Scan for the cell matching the given text and deliver its (x, y) coordinate at center. 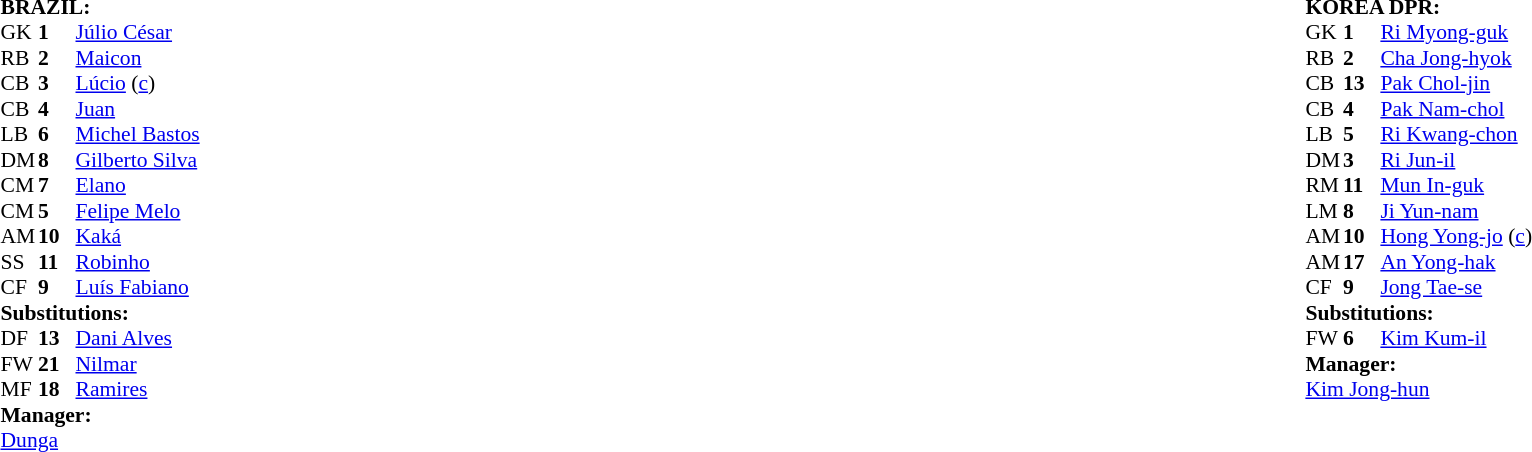
Mun In-guk (1456, 185)
17 (1362, 262)
Juan (138, 109)
Ri Jun-il (1456, 160)
18 (57, 389)
Ji Yun-nam (1456, 211)
Gilberto Silva (138, 160)
Ri Kwang-chon (1456, 135)
Ri Myong-guk (1456, 33)
Robinho (138, 262)
SS (19, 262)
Ramires (138, 389)
21 (57, 364)
Maicon (138, 58)
LM (1324, 211)
DF (19, 339)
Luís Fabiano (138, 287)
Jong Tae-se (1456, 287)
Kaká (138, 237)
Felipe Melo (138, 211)
Pak Chol-jin (1456, 83)
Michel Bastos (138, 135)
Cha Jong-hyok (1456, 58)
Dani Alves (138, 339)
An Yong-hak (1456, 262)
RM (1324, 185)
Lúcio (c) (138, 83)
MF (19, 389)
Hong Yong-jo (c) (1456, 237)
Júlio César (138, 33)
Kim Kum-il (1456, 339)
Elano (138, 185)
Pak Nam-chol (1456, 109)
Kim Jong-hun (1418, 389)
Nilmar (138, 364)
7 (57, 185)
